Capture the cell that displays the provided text and extract its (x, y) central coordinate. 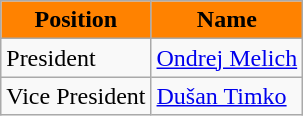
Vice President (76, 96)
Name (227, 20)
Position (76, 20)
President (76, 58)
Dušan Timko (227, 96)
Ondrej Melich (227, 58)
